Extract the (x, y) coordinate from the center of the cell holding the provided text.  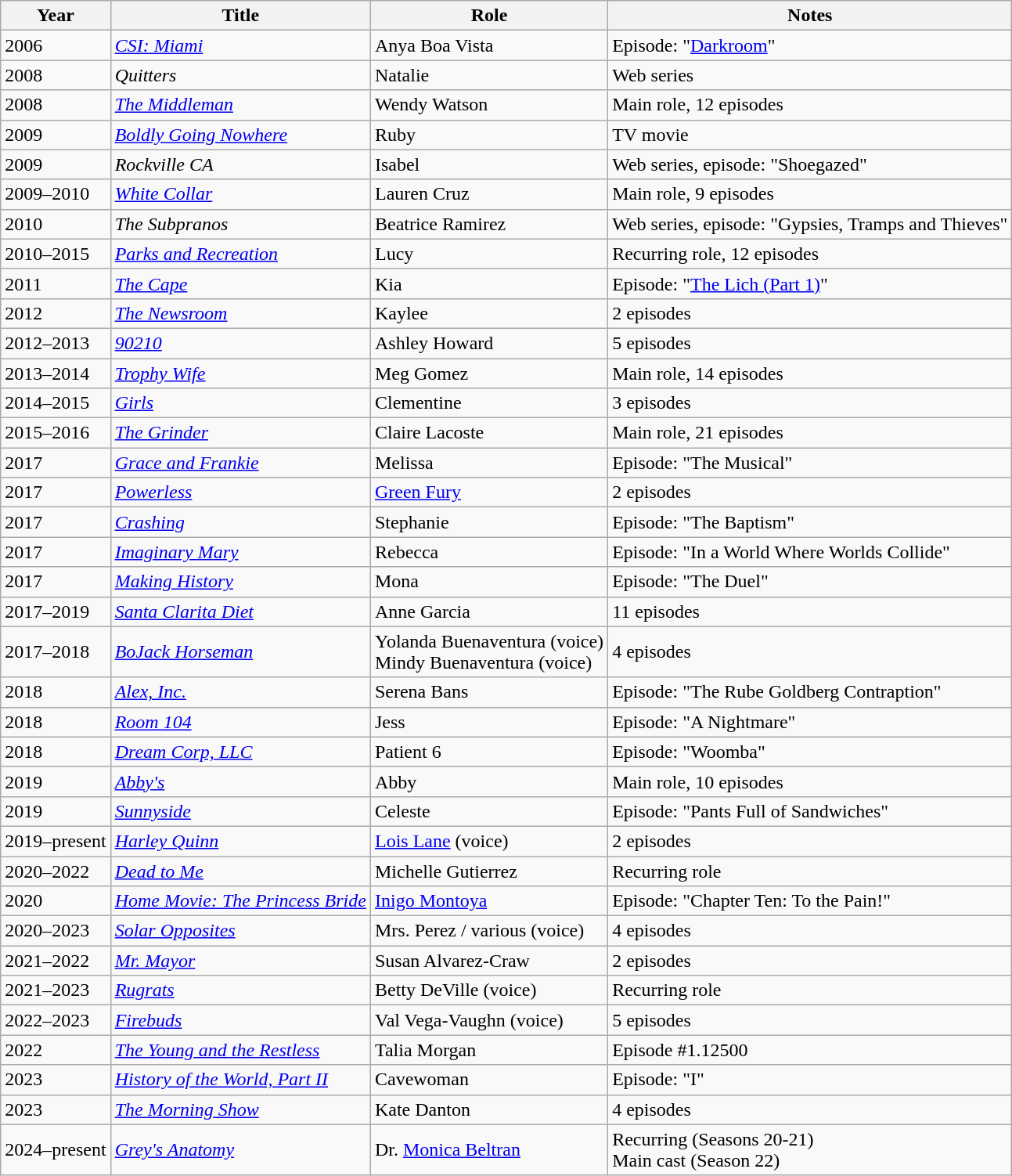
Room 104 (240, 722)
2022–2023 (56, 1020)
Firebuds (240, 1020)
Anya Boa Vista (488, 45)
Alex, Inc. (240, 692)
Main role, 14 episodes (810, 373)
The Middleman (240, 105)
Main role, 9 episodes (810, 194)
Solar Opposites (240, 931)
Serena Bans (488, 692)
Mona (488, 582)
Patient 6 (488, 752)
Melissa (488, 463)
Episode: "In a World Where Worlds Collide" (810, 552)
Val Vega-Vaughn (voice) (488, 1020)
Kate Danton (488, 1109)
Episode: "Chapter Ten: To the Pain!" (810, 901)
BoJack Horseman (240, 651)
The Grinder (240, 433)
Role (488, 16)
Lois Lane (voice) (488, 841)
Susan Alvarez-Craw (488, 961)
Recurring role, 12 episodes (810, 254)
Home Movie: The Princess Bride (240, 901)
2017–2018 (56, 651)
Episode: "I" (810, 1080)
2015–2016 (56, 433)
Abby's (240, 781)
The Cape (240, 283)
The Newsroom (240, 313)
White Collar (240, 194)
Yolanda Buenaventura (voice)Mindy Buenaventura (voice) (488, 651)
Episode #1.12500 (810, 1050)
Episode: "The Musical" (810, 463)
2024–present (56, 1149)
Notes (810, 16)
TV movie (810, 135)
Inigo Montoya (488, 901)
2019–present (56, 841)
Mrs. Perez / various (voice) (488, 931)
2020–2023 (56, 931)
2020–2022 (56, 871)
Jess (488, 722)
Imaginary Mary (240, 552)
2021–2022 (56, 961)
Cavewoman (488, 1080)
Lauren Cruz (488, 194)
Abby (488, 781)
Harley Quinn (240, 841)
The Young and the Restless (240, 1050)
Isabel (488, 164)
2022 (56, 1050)
Grey's Anatomy (240, 1149)
Grace and Frankie (240, 463)
Episode: "Pants Full of Sandwiches" (810, 811)
2011 (56, 283)
Episode: "The Baptism" (810, 522)
Web series, episode: "Shoegazed" (810, 164)
Main role, 12 episodes (810, 105)
Powerless (240, 492)
Betty DeVille (voice) (488, 990)
2012–2013 (56, 343)
Quitters (240, 75)
The Subpranos (240, 224)
Girls (240, 403)
Dream Corp, LLC (240, 752)
Celeste (488, 811)
Ashley Howard (488, 343)
Recurring (Seasons 20-21)Main cast (Season 22) (810, 1149)
CSI: Miami (240, 45)
2020 (56, 901)
Rugrats (240, 990)
2021–2023 (56, 990)
Main role, 10 episodes (810, 781)
Making History (240, 582)
2014–2015 (56, 403)
2009–2010 (56, 194)
2013–2014 (56, 373)
Parks and Recreation (240, 254)
Episode: "Woomba" (810, 752)
Wendy Watson (488, 105)
Beatrice Ramirez (488, 224)
Green Fury (488, 492)
Rockville CA (240, 164)
History of the World, Part II (240, 1080)
Ruby (488, 135)
Lucy (488, 254)
90210 (240, 343)
Crashing (240, 522)
2006 (56, 45)
Mr. Mayor (240, 961)
Dead to Me (240, 871)
Santa Clarita Diet (240, 611)
Michelle Gutierrez (488, 871)
Claire Lacoste (488, 433)
Web series (810, 75)
Trophy Wife (240, 373)
Episode: "A Nightmare" (810, 722)
Episode: "Darkroom" (810, 45)
Kaylee (488, 313)
2010–2015 (56, 254)
2017–2019 (56, 611)
Anne Garcia (488, 611)
Web series, episode: "Gypsies, Tramps and Thieves" (810, 224)
Episode: "The Duel" (810, 582)
The Morning Show (240, 1109)
Title (240, 16)
Episode: "The Lich (Part 1)" (810, 283)
Natalie (488, 75)
3 episodes (810, 403)
Boldly Going Nowhere (240, 135)
2010 (56, 224)
Kia (488, 283)
Talia Morgan (488, 1050)
2012 (56, 313)
Rebecca (488, 552)
Episode: "The Rube Goldberg Contraption" (810, 692)
Main role, 21 episodes (810, 433)
11 episodes (810, 611)
Clementine (488, 403)
Meg Gomez (488, 373)
Sunnyside (240, 811)
Year (56, 16)
Stephanie (488, 522)
Dr. Monica Beltran (488, 1149)
